Capture the cell that displays the provided text and extract its (x, y) central coordinate. 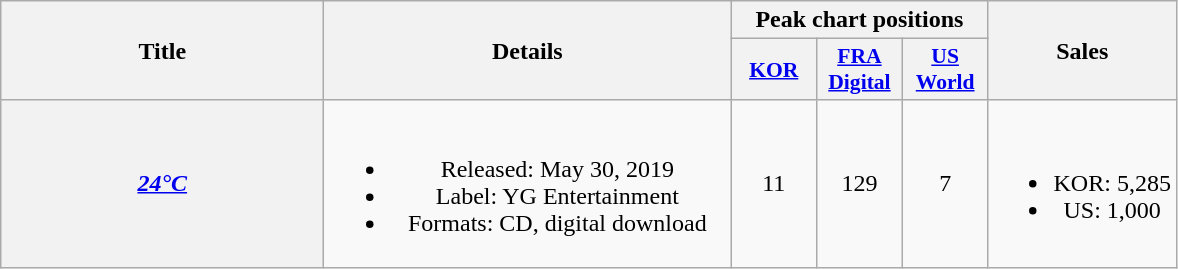
FRADigital (860, 70)
USWorld (945, 70)
24°C (162, 184)
Sales (1082, 50)
KOR (774, 70)
129 (860, 184)
7 (945, 184)
11 (774, 184)
KOR: 5,285US: 1,000 (1082, 184)
Details (528, 50)
Peak chart positions (860, 20)
Released: May 30, 2019Label: YG EntertainmentFormats: CD, digital download (528, 184)
Title (162, 50)
